For the text-containing cell, return its midpoint in [x, y] coordinate format. 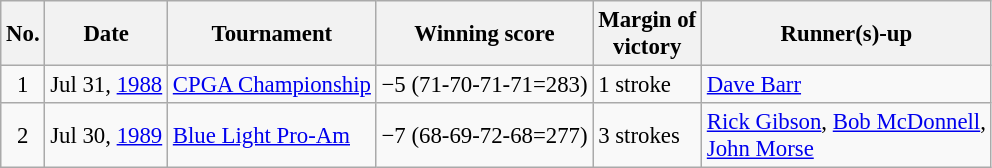
No. [23, 34]
Date [106, 34]
Rick Gibson, Bob McDonnell, John Morse [847, 136]
Margin ofvictory [648, 34]
Tournament [272, 34]
Dave Barr [847, 85]
Blue Light Pro-Am [272, 136]
Winning score [484, 34]
−5 (71-70-71-71=283) [484, 85]
Jul 31, 1988 [106, 85]
3 strokes [648, 136]
−7 (68-69-72-68=277) [484, 136]
1 [23, 85]
CPGA Championship [272, 85]
1 stroke [648, 85]
Jul 30, 1989 [106, 136]
Runner(s)-up [847, 34]
2 [23, 136]
